Extract the [X, Y] coordinate from the center of the cell holding the provided text.  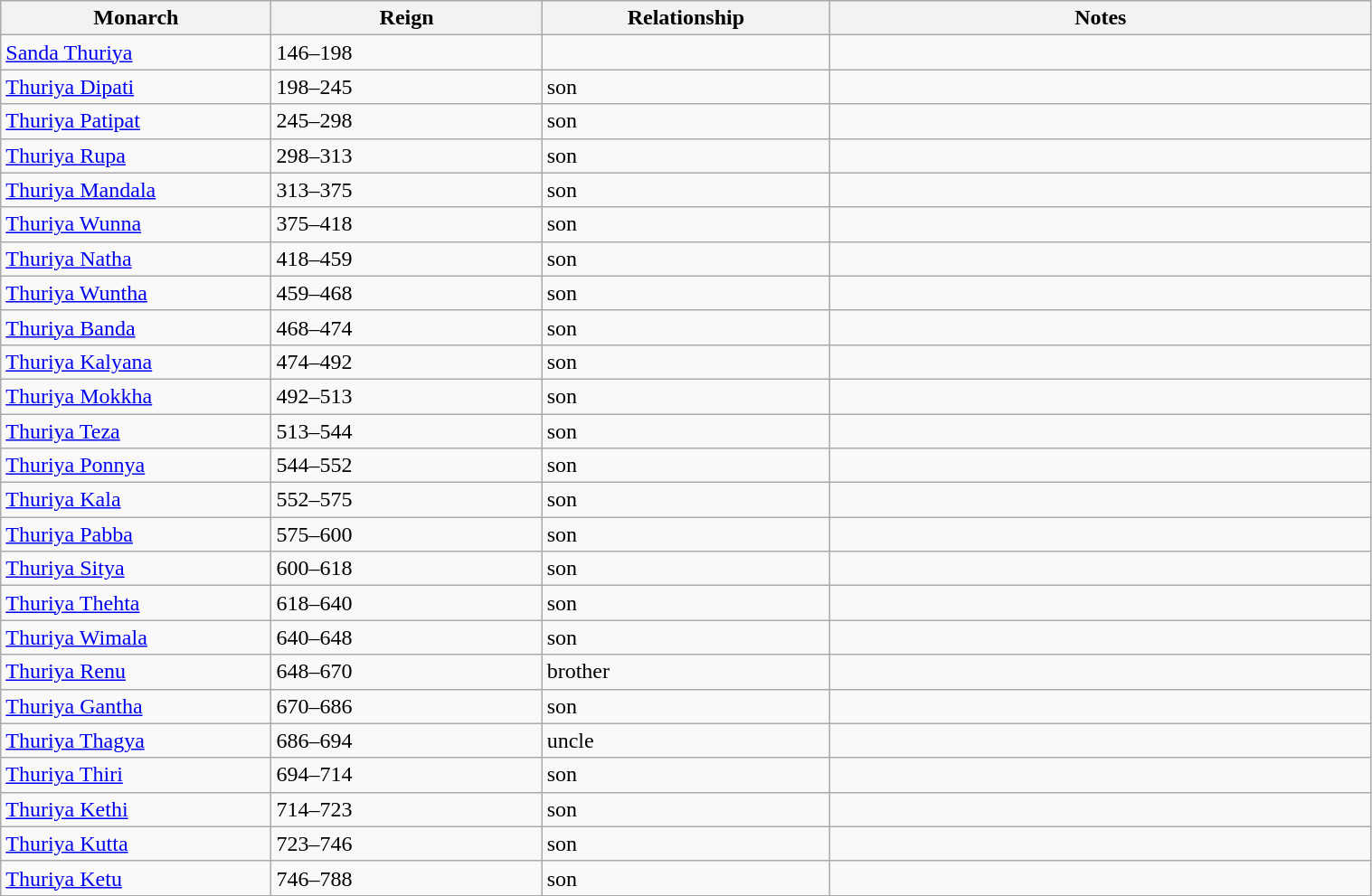
552–575 [407, 500]
Thuriya Teza [136, 431]
Thuriya Wunna [136, 224]
418–459 [407, 259]
Thuriya Ketu [136, 878]
Notes [1101, 18]
Relationship [686, 18]
Thuriya Natha [136, 259]
Thuriya Kutta [136, 844]
600–618 [407, 569]
298–313 [407, 156]
Thuriya Gantha [136, 706]
513–544 [407, 431]
492–513 [407, 396]
146–198 [407, 52]
Sanda Thuriya [136, 52]
Thuriya Patipat [136, 121]
618–640 [407, 603]
714–723 [407, 809]
459–468 [407, 293]
746–788 [407, 878]
694–714 [407, 775]
Thuriya Sitya [136, 569]
Thuriya Kala [136, 500]
Thuriya Wuntha [136, 293]
Thuriya Pabba [136, 534]
198–245 [407, 87]
Thuriya Mandala [136, 190]
Thuriya Banda [136, 327]
Thuriya Kalyana [136, 362]
474–492 [407, 362]
375–418 [407, 224]
Thuriya Thehta [136, 603]
544–552 [407, 466]
brother [686, 672]
Monarch [136, 18]
670–686 [407, 706]
Thuriya Ponnya [136, 466]
468–474 [407, 327]
uncle [686, 740]
245–298 [407, 121]
Thuriya Thagya [136, 740]
Thuriya Mokkha [136, 396]
575–600 [407, 534]
Thuriya Thiri [136, 775]
Thuriya Rupa [136, 156]
Thuriya Renu [136, 672]
Reign [407, 18]
Thuriya Kethi [136, 809]
648–670 [407, 672]
686–694 [407, 740]
Thuriya Wimala [136, 637]
Thuriya Dipati [136, 87]
313–375 [407, 190]
640–648 [407, 637]
723–746 [407, 844]
